Search for the cell housing the specified text and yield its [x, y] center coordinate. 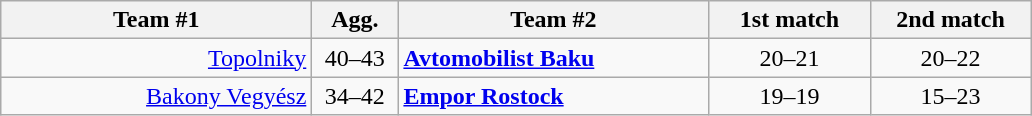
Agg. [355, 20]
34–42 [355, 96]
20–22 [950, 58]
Team #1 [156, 20]
Topolniky [156, 58]
15–23 [950, 96]
Avtomobilist Baku [554, 58]
Team #2 [554, 20]
Empor Rostock [554, 96]
2nd match [950, 20]
20–21 [790, 58]
Bakony Vegyész [156, 96]
1st match [790, 20]
40–43 [355, 58]
19–19 [790, 96]
